Detect which cell encompasses the target text, then output its (x, y) center coordinate. 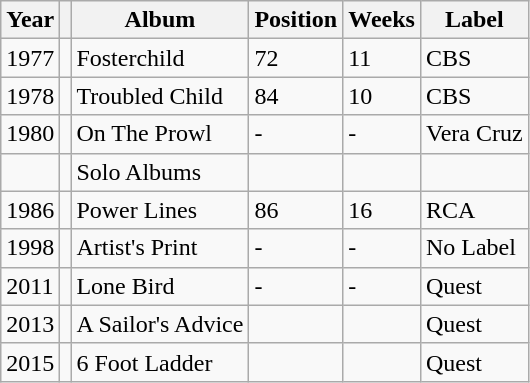
10 (382, 96)
16 (382, 210)
Year (30, 20)
84 (296, 96)
Label (474, 20)
Album (160, 20)
86 (296, 210)
2013 (30, 324)
On The Prowl (160, 134)
1978 (30, 96)
Weeks (382, 20)
Lone Bird (160, 286)
11 (382, 58)
6 Foot Ladder (160, 362)
Power Lines (160, 210)
2011 (30, 286)
Fosterchild (160, 58)
RCA (474, 210)
A Sailor's Advice (160, 324)
72 (296, 58)
Troubled Child (160, 96)
Position (296, 20)
Vera Cruz (474, 134)
1980 (30, 134)
1998 (30, 248)
No Label (474, 248)
Solo Albums (160, 172)
Artist's Print (160, 248)
1977 (30, 58)
1986 (30, 210)
2015 (30, 362)
